Find where the given text appears and provide that cell's center as (x, y) coordinate. 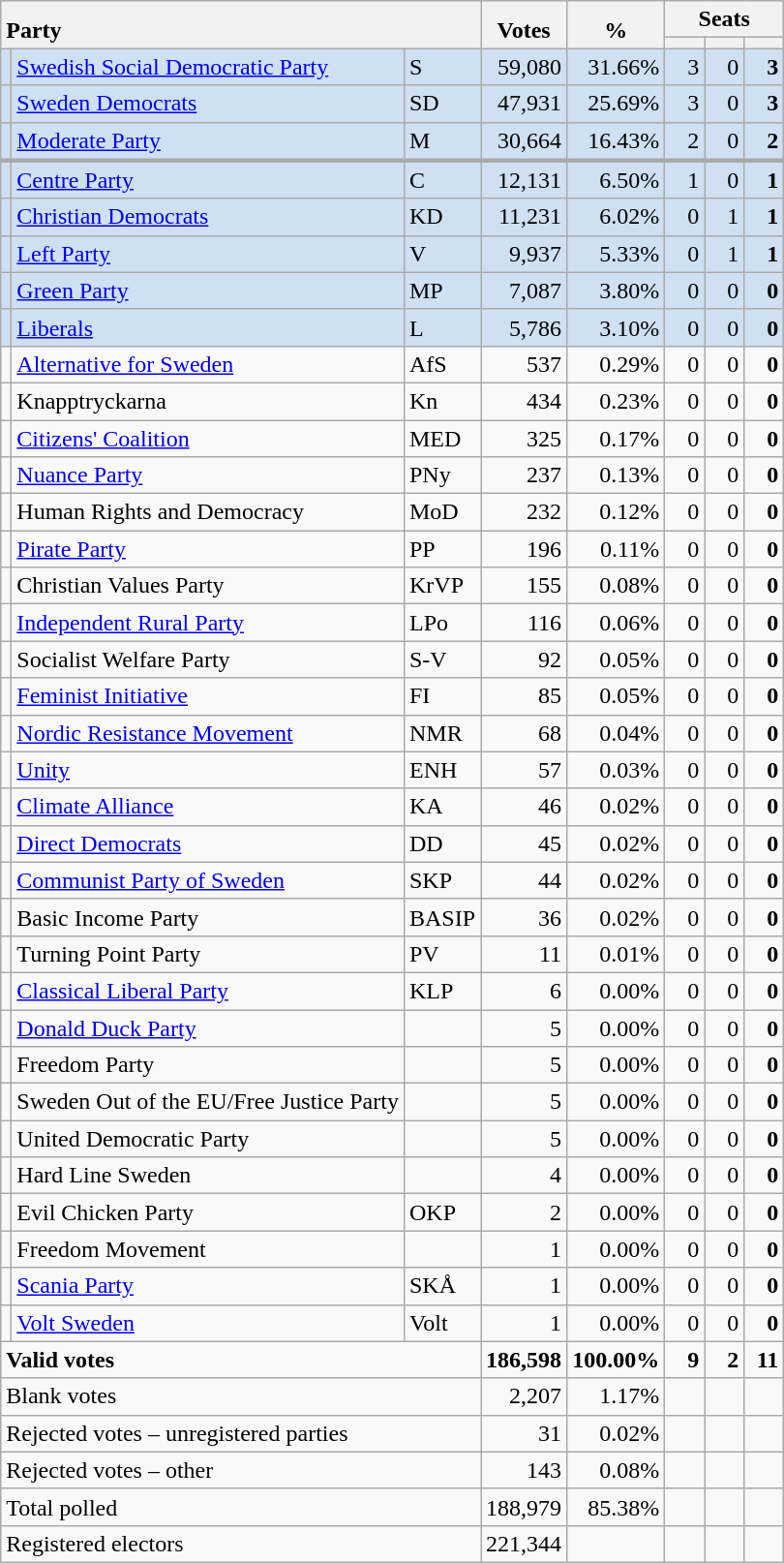
Hard Line Sweden (208, 1176)
Nordic Resistance Movement (208, 733)
Christian Democrats (208, 217)
LPo (441, 623)
FI (441, 696)
1.17% (616, 1396)
143 (525, 1470)
SKP (441, 880)
9 (685, 1360)
3.10% (616, 327)
Rejected votes – unregistered parties (241, 1433)
0.23% (616, 401)
31 (525, 1433)
Green Party (208, 291)
0.29% (616, 364)
11,231 (525, 217)
6 (525, 991)
OKP (441, 1212)
5.33% (616, 254)
DD (441, 843)
Party (241, 25)
68 (525, 733)
NMR (441, 733)
Freedom Party (208, 1065)
9,937 (525, 254)
0.03% (616, 770)
Valid votes (241, 1360)
0.01% (616, 954)
M (441, 141)
Left Party (208, 254)
16.43% (616, 141)
PV (441, 954)
Nuance Party (208, 475)
537 (525, 364)
Basic Income Party (208, 917)
Centre Party (208, 180)
0.04% (616, 733)
MoD (441, 512)
Evil Chicken Party (208, 1212)
C (441, 180)
59,080 (525, 67)
85.38% (616, 1507)
36 (525, 917)
30,664 (525, 141)
KA (441, 807)
V (441, 254)
0.17% (616, 439)
31.66% (616, 67)
47,931 (525, 104)
221,344 (525, 1544)
Blank votes (241, 1396)
Sweden Out of the EU/Free Justice Party (208, 1102)
325 (525, 439)
12,131 (525, 180)
Volt Sweden (208, 1323)
Registered electors (241, 1544)
Volt (441, 1323)
Moderate Party (208, 141)
Alternative for Sweden (208, 364)
Seats (724, 19)
United Democratic Party (208, 1139)
Communist Party of Sweden (208, 880)
ENH (441, 770)
SKÅ (441, 1286)
6.02% (616, 217)
188,979 (525, 1507)
Christian Values Party (208, 586)
44 (525, 880)
KLP (441, 991)
0.06% (616, 623)
% (616, 25)
Donald Duck Party (208, 1027)
PNy (441, 475)
434 (525, 401)
186,598 (525, 1360)
155 (525, 586)
SD (441, 104)
45 (525, 843)
237 (525, 475)
232 (525, 512)
0.12% (616, 512)
BASIP (441, 917)
Votes (525, 25)
Feminist Initiative (208, 696)
AfS (441, 364)
Independent Rural Party (208, 623)
L (441, 327)
116 (525, 623)
Rejected votes – other (241, 1470)
Pirate Party (208, 549)
KD (441, 217)
Sweden Democrats (208, 104)
0.11% (616, 549)
4 (525, 1176)
KrVP (441, 586)
Freedom Movement (208, 1249)
196 (525, 549)
3.80% (616, 291)
92 (525, 659)
Scania Party (208, 1286)
PP (441, 549)
Unity (208, 770)
Climate Alliance (208, 807)
0.13% (616, 475)
Classical Liberal Party (208, 991)
Turning Point Party (208, 954)
Swedish Social Democratic Party (208, 67)
S (441, 67)
7,087 (525, 291)
Citizens' Coalition (208, 439)
57 (525, 770)
100.00% (616, 1360)
MED (441, 439)
25.69% (616, 104)
5,786 (525, 327)
Total polled (241, 1507)
Human Rights and Democracy (208, 512)
Direct Democrats (208, 843)
S-V (441, 659)
2,207 (525, 1396)
Liberals (208, 327)
Socialist Welfare Party (208, 659)
85 (525, 696)
46 (525, 807)
6.50% (616, 180)
MP (441, 291)
Knapptryckarna (208, 401)
Kn (441, 401)
